Return the [x, y] coordinate for the center point of the cell that contains the specified text.  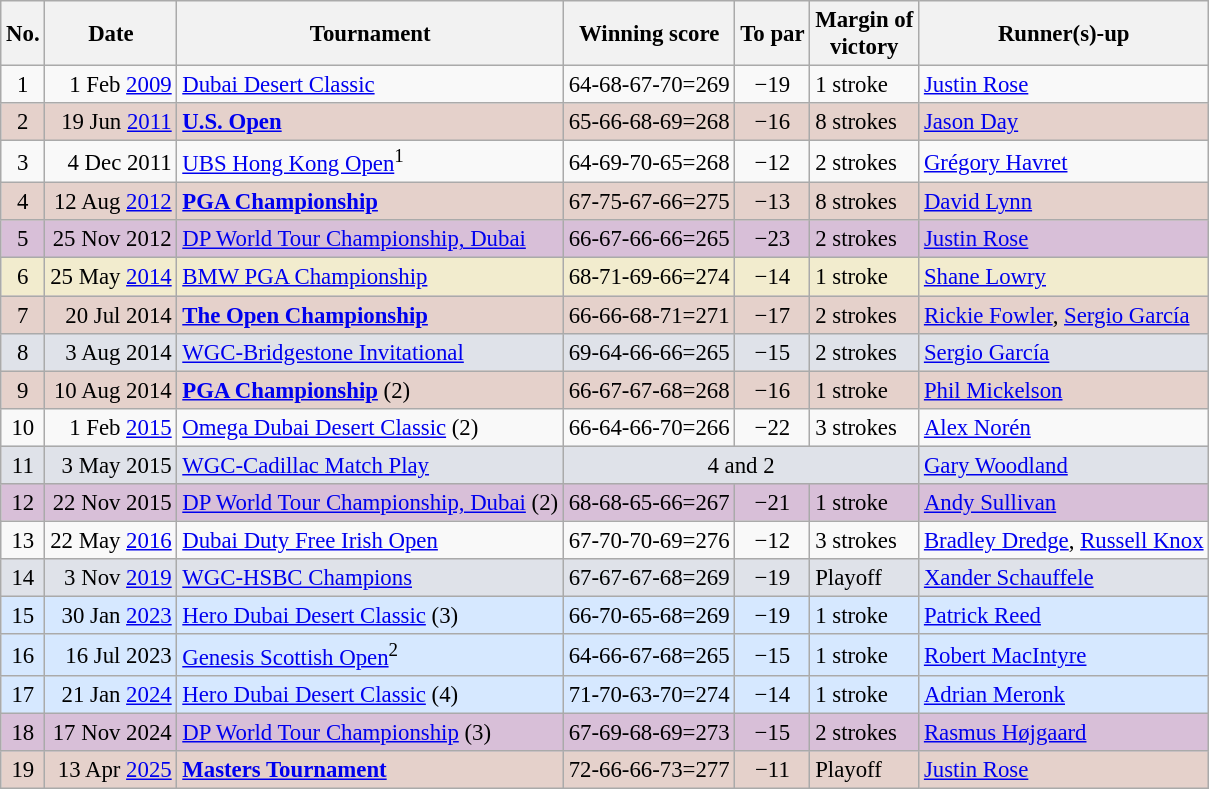
Winning score [649, 34]
Hero Dubai Desert Classic (3) [370, 615]
66-70-65-68=269 [649, 615]
4 Dec 2011 [111, 162]
PGA Championship (2) [370, 390]
20 Jul 2014 [111, 315]
Date [111, 34]
DP World Tour Championship (3) [370, 733]
6 [23, 277]
Masters Tournament [370, 770]
25 May 2014 [111, 277]
12 Aug 2012 [111, 202]
17 [23, 695]
11 [23, 465]
−17 [772, 315]
64-68-67-70=269 [649, 85]
−21 [772, 503]
67-70-70-69=276 [649, 540]
66-67-67-68=268 [649, 390]
To par [772, 34]
67-67-67-68=269 [649, 578]
PGA Championship [370, 202]
−22 [772, 427]
67-69-68-69=273 [649, 733]
3 Nov 2019 [111, 578]
Rickie Fowler, Sergio García [1064, 315]
WGC-Bridgestone Invitational [370, 352]
19 Jun 2011 [111, 122]
13 Apr 2025 [111, 770]
64-66-67-68=265 [649, 655]
5 [23, 239]
Rasmus Højgaard [1064, 733]
25 Nov 2012 [111, 239]
Sergio García [1064, 352]
−11 [772, 770]
22 May 2016 [111, 540]
Grégory Havret [1064, 162]
3 [23, 162]
16 [23, 655]
Alex Norén [1064, 427]
Omega Dubai Desert Classic (2) [370, 427]
72-66-66-73=277 [649, 770]
7 [23, 315]
13 [23, 540]
The Open Championship [370, 315]
3 May 2015 [111, 465]
21 Jan 2024 [111, 695]
3 Aug 2014 [111, 352]
1 [23, 85]
68-68-65-66=267 [649, 503]
18 [23, 733]
68-71-69-66=274 [649, 277]
Hero Dubai Desert Classic (4) [370, 695]
No. [23, 34]
17 Nov 2024 [111, 733]
Adrian Meronk [1064, 695]
65-66-68-69=268 [649, 122]
WGC-HSBC Champions [370, 578]
Jason Day [1064, 122]
4 and 2 [740, 465]
66-67-66-66=265 [649, 239]
WGC-Cadillac Match Play [370, 465]
1 Feb 2015 [111, 427]
Genesis Scottish Open2 [370, 655]
22 Nov 2015 [111, 503]
Robert MacIntyre [1064, 655]
2 [23, 122]
Shane Lowry [1064, 277]
4 [23, 202]
Runner(s)-up [1064, 34]
10 [23, 427]
8 [23, 352]
10 Aug 2014 [111, 390]
David Lynn [1064, 202]
15 [23, 615]
67-75-67-66=275 [649, 202]
DP World Tour Championship, Dubai [370, 239]
71-70-63-70=274 [649, 695]
DP World Tour Championship, Dubai (2) [370, 503]
Xander Schauffele [1064, 578]
Andy Sullivan [1064, 503]
Margin ofvictory [864, 34]
Patrick Reed [1064, 615]
16 Jul 2023 [111, 655]
30 Jan 2023 [111, 615]
Gary Woodland [1064, 465]
UBS Hong Kong Open1 [370, 162]
66-66-68-71=271 [649, 315]
12 [23, 503]
Dubai Duty Free Irish Open [370, 540]
Bradley Dredge, Russell Knox [1064, 540]
Dubai Desert Classic [370, 85]
−13 [772, 202]
BMW PGA Championship [370, 277]
66-64-66-70=266 [649, 427]
Tournament [370, 34]
U.S. Open [370, 122]
−23 [772, 239]
69-64-66-66=265 [649, 352]
19 [23, 770]
1 Feb 2009 [111, 85]
Phil Mickelson [1064, 390]
14 [23, 578]
64-69-70-65=268 [649, 162]
9 [23, 390]
